Return the [x, y] coordinate for the center point of the cell that contains the specified text.  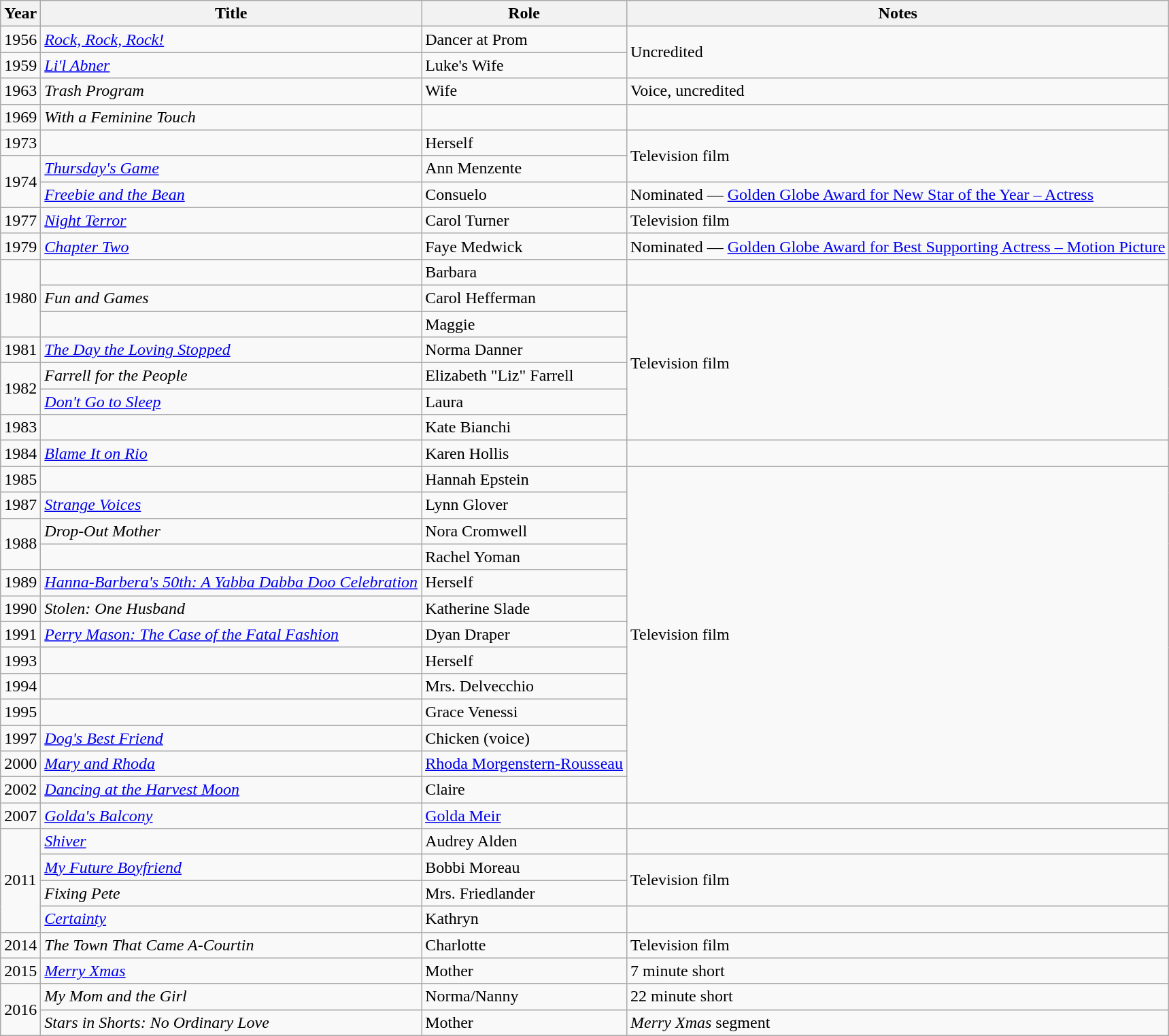
Kathryn [524, 919]
Year [20, 14]
Rhoda Morgenstern-Rousseau [524, 764]
Freebie and the Bean [231, 194]
Mrs. Friedlander [524, 893]
2016 [20, 1009]
1987 [20, 505]
Mrs. Delvecchio [524, 686]
Thursday's Game [231, 169]
Certainty [231, 919]
Golda's Balcony [231, 816]
Golda Meir [524, 816]
Katherine Slade [524, 608]
Trash Program [231, 91]
Nora Cromwell [524, 531]
Shiver [231, 842]
Merry Xmas [231, 971]
Chicken (voice) [524, 738]
1980 [20, 298]
1997 [20, 738]
1983 [20, 428]
Norma/Nanny [524, 997]
2011 [20, 880]
1988 [20, 544]
Luke's Wife [524, 65]
Nominated — Golden Globe Award for Best Supporting Actress – Motion Picture [898, 246]
Chapter Two [231, 246]
Stars in Shorts: No Ordinary Love [231, 1022]
Consuelo [524, 194]
Carol Turner [524, 220]
Maggie [524, 324]
Dancer at Prom [524, 39]
Dog's Best Friend [231, 738]
1993 [20, 660]
Rock, Rock, Rock! [231, 39]
Farrell for the People [231, 376]
1981 [20, 350]
2015 [20, 971]
2002 [20, 790]
1979 [20, 246]
The Day the Loving Stopped [231, 350]
Karen Hollis [524, 453]
22 minute short [898, 997]
Don't Go to Sleep [231, 402]
1994 [20, 686]
Claire [524, 790]
Rachel Yoman [524, 557]
Mary and Rhoda [231, 764]
1963 [20, 91]
2007 [20, 816]
1991 [20, 634]
Grace Venessi [524, 712]
Night Terror [231, 220]
1959 [20, 65]
1956 [20, 39]
Bobbi Moreau [524, 867]
Merry Xmas segment [898, 1022]
Dancing at the Harvest Moon [231, 790]
1977 [20, 220]
Ann Menzente [524, 169]
Voice, uncredited [898, 91]
2014 [20, 945]
Perry Mason: The Case of the Fatal Fashion [231, 634]
1974 [20, 182]
Fun and Games [231, 298]
Kate Bianchi [524, 428]
Faye Medwick [524, 246]
1990 [20, 608]
1989 [20, 583]
Laura [524, 402]
Nominated — Golden Globe Award for New Star of the Year – Actress [898, 194]
Norma Danner [524, 350]
Elizabeth "Liz" Farrell [524, 376]
Barbara [524, 272]
Li'l Abner [231, 65]
1985 [20, 479]
1982 [20, 389]
The Town That Came A-Courtin [231, 945]
Charlotte [524, 945]
Title [231, 14]
Role [524, 14]
Hannah Epstein [524, 479]
Drop-Out Mother [231, 531]
Blame It on Rio [231, 453]
With a Feminine Touch [231, 117]
2000 [20, 764]
Notes [898, 14]
Uncredited [898, 52]
My Mom and the Girl [231, 997]
Wife [524, 91]
Lynn Glover [524, 505]
Dyan Draper [524, 634]
Strange Voices [231, 505]
Fixing Pete [231, 893]
Audrey Alden [524, 842]
Stolen: One Husband [231, 608]
1984 [20, 453]
1969 [20, 117]
1973 [20, 143]
My Future Boyfriend [231, 867]
Hanna-Barbera's 50th: A Yabba Dabba Doo Celebration [231, 583]
7 minute short [898, 971]
1995 [20, 712]
Carol Hefferman [524, 298]
